From the cell containing the given text, extract its center point as [x, y] coordinate. 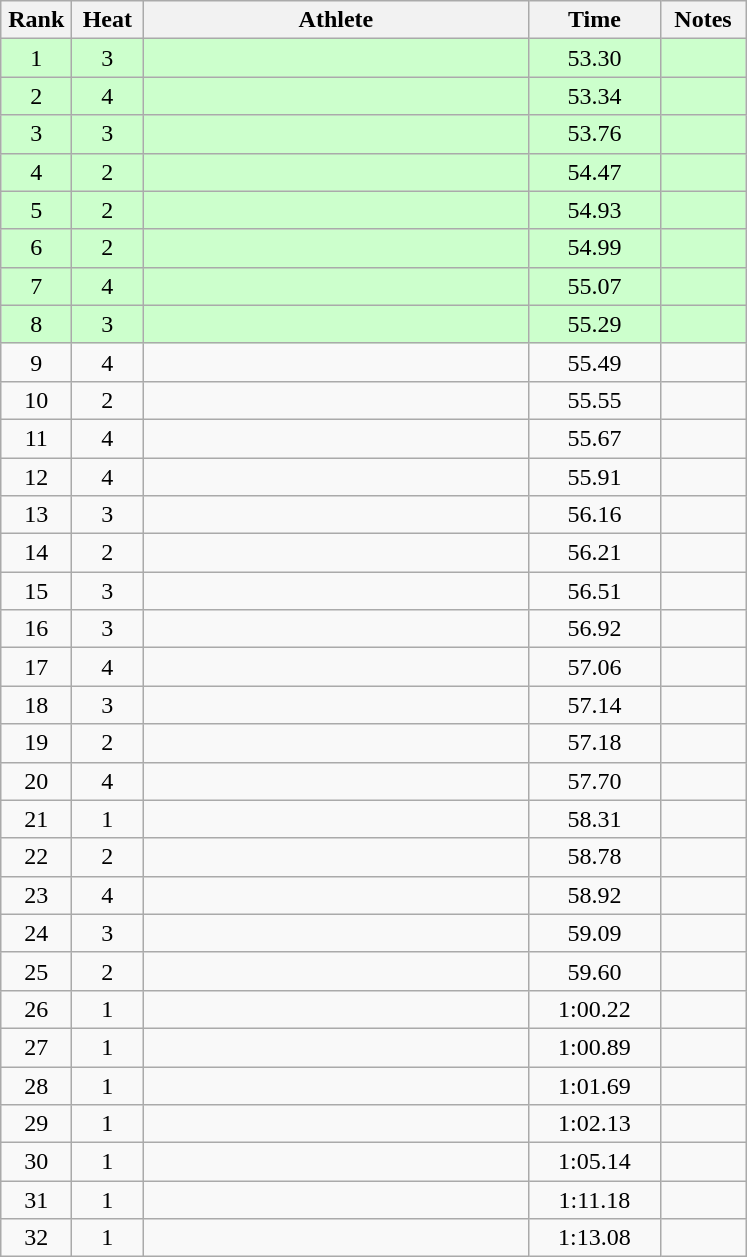
8 [36, 324]
53.76 [594, 134]
55.55 [594, 400]
15 [36, 591]
Time [594, 20]
23 [36, 895]
58.31 [594, 819]
19 [36, 743]
16 [36, 629]
14 [36, 553]
55.91 [594, 477]
53.34 [594, 96]
18 [36, 705]
1:01.69 [594, 1085]
1:00.22 [594, 1009]
57.14 [594, 705]
54.47 [594, 172]
56.16 [594, 515]
10 [36, 400]
24 [36, 933]
11 [36, 438]
21 [36, 819]
55.49 [594, 362]
13 [36, 515]
58.78 [594, 857]
56.21 [594, 553]
53.30 [594, 58]
54.93 [594, 210]
Heat [108, 20]
9 [36, 362]
56.92 [594, 629]
30 [36, 1162]
57.06 [594, 667]
54.99 [594, 248]
58.92 [594, 895]
28 [36, 1085]
32 [36, 1238]
57.70 [594, 781]
27 [36, 1047]
1:13.08 [594, 1238]
12 [36, 477]
26 [36, 1009]
31 [36, 1200]
5 [36, 210]
1:02.13 [594, 1124]
59.09 [594, 933]
1:11.18 [594, 1200]
22 [36, 857]
20 [36, 781]
25 [36, 971]
1:05.14 [594, 1162]
57.18 [594, 743]
55.29 [594, 324]
6 [36, 248]
1:00.89 [594, 1047]
29 [36, 1124]
7 [36, 286]
55.07 [594, 286]
59.60 [594, 971]
Athlete [336, 20]
Notes [703, 20]
Rank [36, 20]
55.67 [594, 438]
17 [36, 667]
56.51 [594, 591]
